For the text-containing cell, return its midpoint in (X, Y) coordinate format. 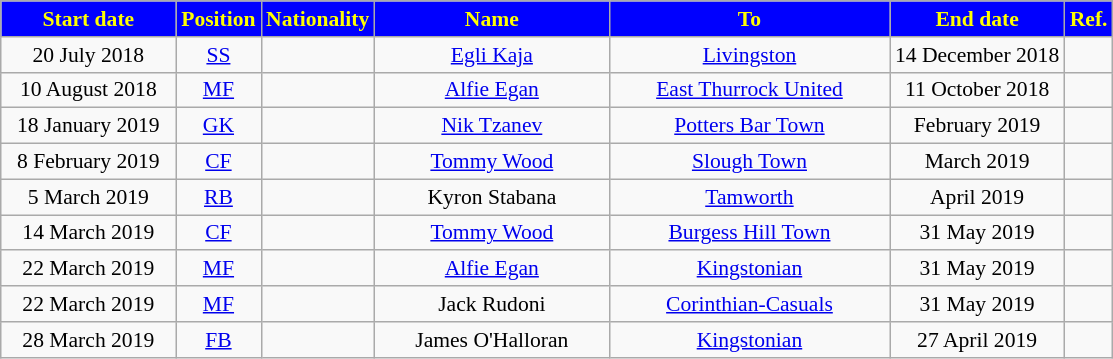
8 February 2019 (88, 162)
End date (978, 19)
10 August 2018 (88, 90)
March 2019 (978, 162)
James O'Halloran (492, 340)
Corinthian-Casuals (749, 304)
FB (218, 340)
To (749, 19)
SS (218, 55)
East Thurrock United (749, 90)
RB (218, 197)
Position (218, 19)
14 March 2019 (88, 233)
April 2019 (978, 197)
Burgess Hill Town (749, 233)
28 March 2019 (88, 340)
Livingston (749, 55)
GK (218, 126)
27 April 2019 (978, 340)
Slough Town (749, 162)
Jack Rudoni (492, 304)
11 October 2018 (978, 90)
14 December 2018 (978, 55)
18 January 2019 (88, 126)
Kyron Stabana (492, 197)
5 March 2019 (88, 197)
Start date (88, 19)
Potters Bar Town (749, 126)
Ref. (1089, 19)
Nationality (318, 19)
Tamworth (749, 197)
Nik Tzanev (492, 126)
Egli Kaja (492, 55)
Name (492, 19)
February 2019 (978, 126)
20 July 2018 (88, 55)
